Capture the cell that displays the provided text and extract its [X, Y] central coordinate. 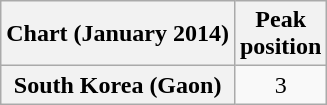
Peakposition [280, 34]
South Korea (Gaon) [118, 85]
3 [280, 85]
Chart (January 2014) [118, 34]
